From the cell containing the given text, extract its center point as [X, Y] coordinate. 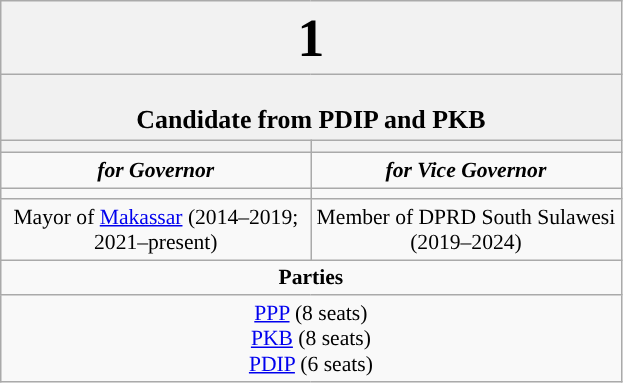
Member of DPRD South Sulawesi (2019–2024) [466, 230]
PPP (8 seats) PKB (8 seats) PDIP (6 seats) [311, 340]
Mayor of Makassar (2014–2019; 2021–present) [156, 230]
for Governor [156, 171]
1 [311, 38]
Candidate from PDIP and PKB [311, 107]
Parties [311, 278]
for Vice Governor [466, 171]
